Identify which cell holds the provided text, then report its [x, y] central coordinate. 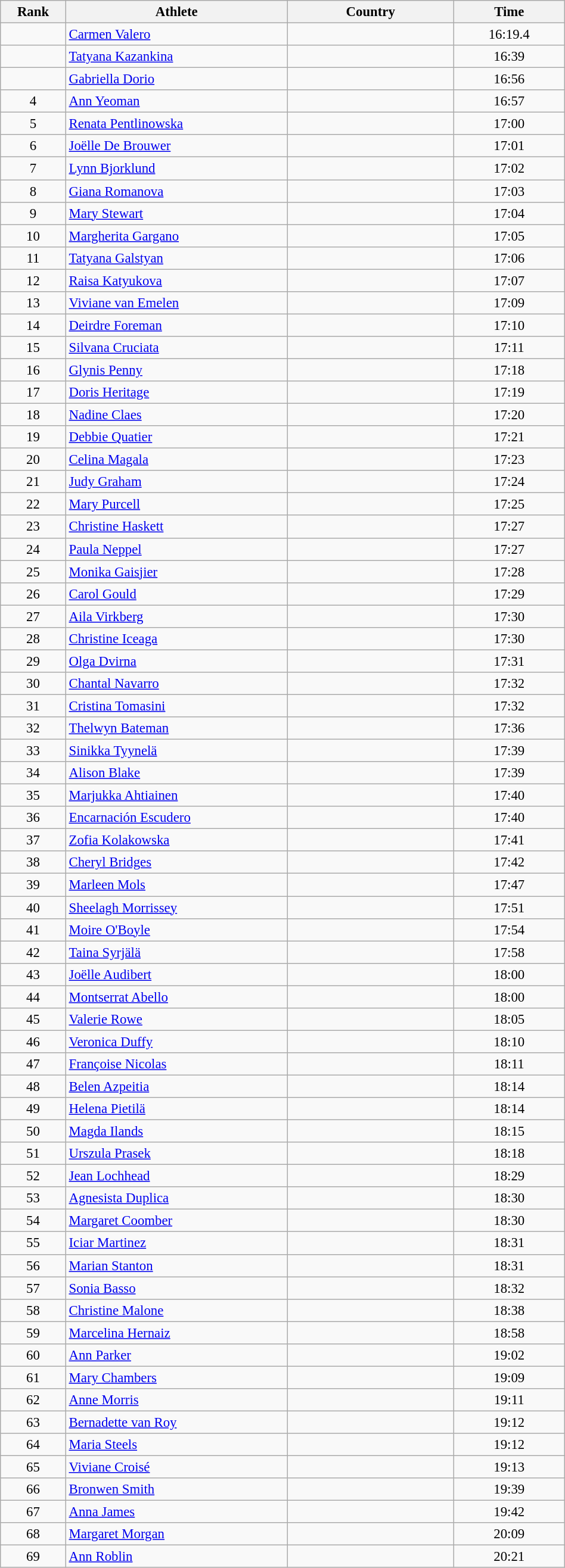
52 [33, 1176]
Deirdre Foreman [176, 325]
Christine Haskett [176, 527]
17:36 [509, 728]
Christine Iceaga [176, 639]
17:47 [509, 885]
Viviane van Emelen [176, 303]
Country [371, 12]
Olga Dvirna [176, 661]
19:11 [509, 1400]
37 [33, 840]
69 [33, 1557]
Taina Syrjälä [176, 952]
9 [33, 213]
Viviane Croisé [176, 1467]
56 [33, 1265]
34 [33, 773]
20:09 [509, 1534]
55 [33, 1243]
17:05 [509, 236]
Sonia Basso [176, 1288]
Ann Parker [176, 1355]
7 [33, 169]
Debbie Quatier [176, 437]
4 [33, 101]
67 [33, 1512]
Judy Graham [176, 482]
Marjukka Ahtiainen [176, 796]
17:18 [509, 370]
46 [33, 1042]
59 [33, 1333]
Margaret Morgan [176, 1534]
Marian Stanton [176, 1265]
Encarnación Escudero [176, 818]
66 [33, 1489]
18:32 [509, 1288]
17:25 [509, 504]
17:00 [509, 124]
61 [33, 1377]
12 [33, 280]
58 [33, 1310]
17:24 [509, 482]
Rank [33, 12]
17:23 [509, 460]
Chantal Navarro [176, 684]
Raisa Katyukova [176, 280]
Montserrat Abello [176, 997]
17:11 [509, 348]
Joëlle De Brouwer [176, 146]
13 [33, 303]
32 [33, 728]
Carmen Valero [176, 35]
Tatyana Kazankina [176, 57]
16:56 [509, 79]
17:09 [509, 303]
62 [33, 1400]
18:10 [509, 1042]
Thelwyn Bateman [176, 728]
17:06 [509, 258]
Anne Morris [176, 1400]
35 [33, 796]
16:39 [509, 57]
11 [33, 258]
18 [33, 415]
17:19 [509, 392]
17:07 [509, 280]
17:01 [509, 146]
19:42 [509, 1512]
64 [33, 1445]
17:29 [509, 594]
Jean Lochhead [176, 1176]
Mary Purcell [176, 504]
18:05 [509, 1020]
57 [33, 1288]
65 [33, 1467]
44 [33, 997]
29 [33, 661]
17:58 [509, 952]
Marleen Mols [176, 885]
Ann Yeoman [176, 101]
43 [33, 974]
39 [33, 885]
Margaret Coomber [176, 1221]
38 [33, 863]
14 [33, 325]
Tatyana Galstyan [176, 258]
Joëlle Audibert [176, 974]
Sheelagh Morrissey [176, 908]
42 [33, 952]
60 [33, 1355]
Belen Azpeitia [176, 1086]
19:09 [509, 1377]
47 [33, 1064]
17:31 [509, 661]
Glynis Penny [176, 370]
Athlete [176, 12]
Doris Heritage [176, 392]
23 [33, 527]
Celina Magala [176, 460]
20:21 [509, 1557]
25 [33, 572]
Gabriella Dorio [176, 79]
Iciar Martinez [176, 1243]
Margherita Gargano [176, 236]
Lynn Bjorklund [176, 169]
22 [33, 504]
26 [33, 594]
19:39 [509, 1489]
63 [33, 1422]
Renata Pentlinowska [176, 124]
16 [33, 370]
17:21 [509, 437]
Time [509, 12]
54 [33, 1221]
50 [33, 1131]
17:51 [509, 908]
Agnesista Duplica [176, 1198]
21 [33, 482]
17:54 [509, 930]
Monika Gaisjier [176, 572]
19 [33, 437]
18:58 [509, 1333]
20 [33, 460]
8 [33, 191]
Moire O'Boyle [176, 930]
10 [33, 236]
Valerie Rowe [176, 1020]
17:10 [509, 325]
Bronwen Smith [176, 1489]
5 [33, 124]
17:28 [509, 572]
Anna James [176, 1512]
18:15 [509, 1131]
Aila Virkberg [176, 616]
17 [33, 392]
24 [33, 549]
Alison Blake [176, 773]
Ann Roblin [176, 1557]
Veronica Duffy [176, 1042]
Paula Neppel [176, 549]
51 [33, 1154]
Zofia Kolakowska [176, 840]
53 [33, 1198]
19:13 [509, 1467]
48 [33, 1086]
33 [33, 751]
18:18 [509, 1154]
Cheryl Bridges [176, 863]
Giana Romanova [176, 191]
Françoise Nicolas [176, 1064]
Mary Stewart [176, 213]
Marcelina Hernaiz [176, 1333]
Urszula Prasek [176, 1154]
17:41 [509, 840]
18:11 [509, 1064]
49 [33, 1109]
16:57 [509, 101]
17:04 [509, 213]
30 [33, 684]
17:03 [509, 191]
15 [33, 348]
36 [33, 818]
41 [33, 930]
6 [33, 146]
17:20 [509, 415]
16:19.4 [509, 35]
Sinikka Tyynelä [176, 751]
Christine Malone [176, 1310]
Helena Pietilä [176, 1109]
40 [33, 908]
28 [33, 639]
Mary Chambers [176, 1377]
18:38 [509, 1310]
Magda Ilands [176, 1131]
Nadine Claes [176, 415]
Silvana Cruciata [176, 348]
31 [33, 706]
17:42 [509, 863]
19:02 [509, 1355]
Cristina Tomasini [176, 706]
45 [33, 1020]
68 [33, 1534]
Bernadette van Roy [176, 1422]
Carol Gould [176, 594]
Maria Steels [176, 1445]
27 [33, 616]
18:29 [509, 1176]
17:02 [509, 169]
